Capture the cell that displays the provided text and extract its (X, Y) central coordinate. 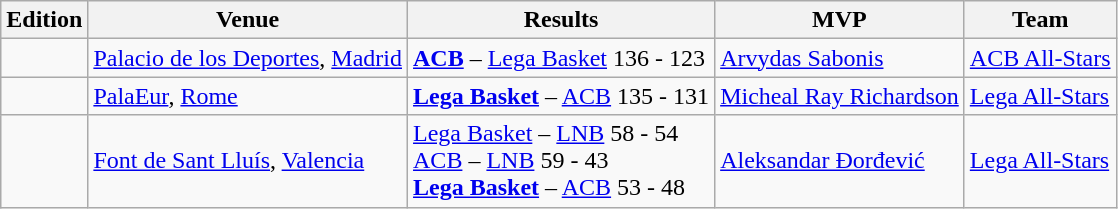
PalaEur, Rome (248, 96)
Palacio de los Deportes, Madrid (248, 58)
Edition (44, 20)
MVP (840, 20)
Lega Basket – ACB 135 - 131 (562, 96)
Venue (248, 20)
Lega Basket – LNB 58 - 54 ACB – LNB 59 - 43 Lega Basket – ACB 53 - 48 (562, 161)
Team (1040, 20)
ACB All-Stars (1040, 58)
Micheal Ray Richardson (840, 96)
Arvydas Sabonis (840, 58)
Font de Sant Lluís, Valencia (248, 161)
ACB – Lega Basket 136 - 123 (562, 58)
Results (562, 20)
Aleksandar Đorđević (840, 161)
